Output the [X, Y] coordinate of the center of the cell containing the given text.  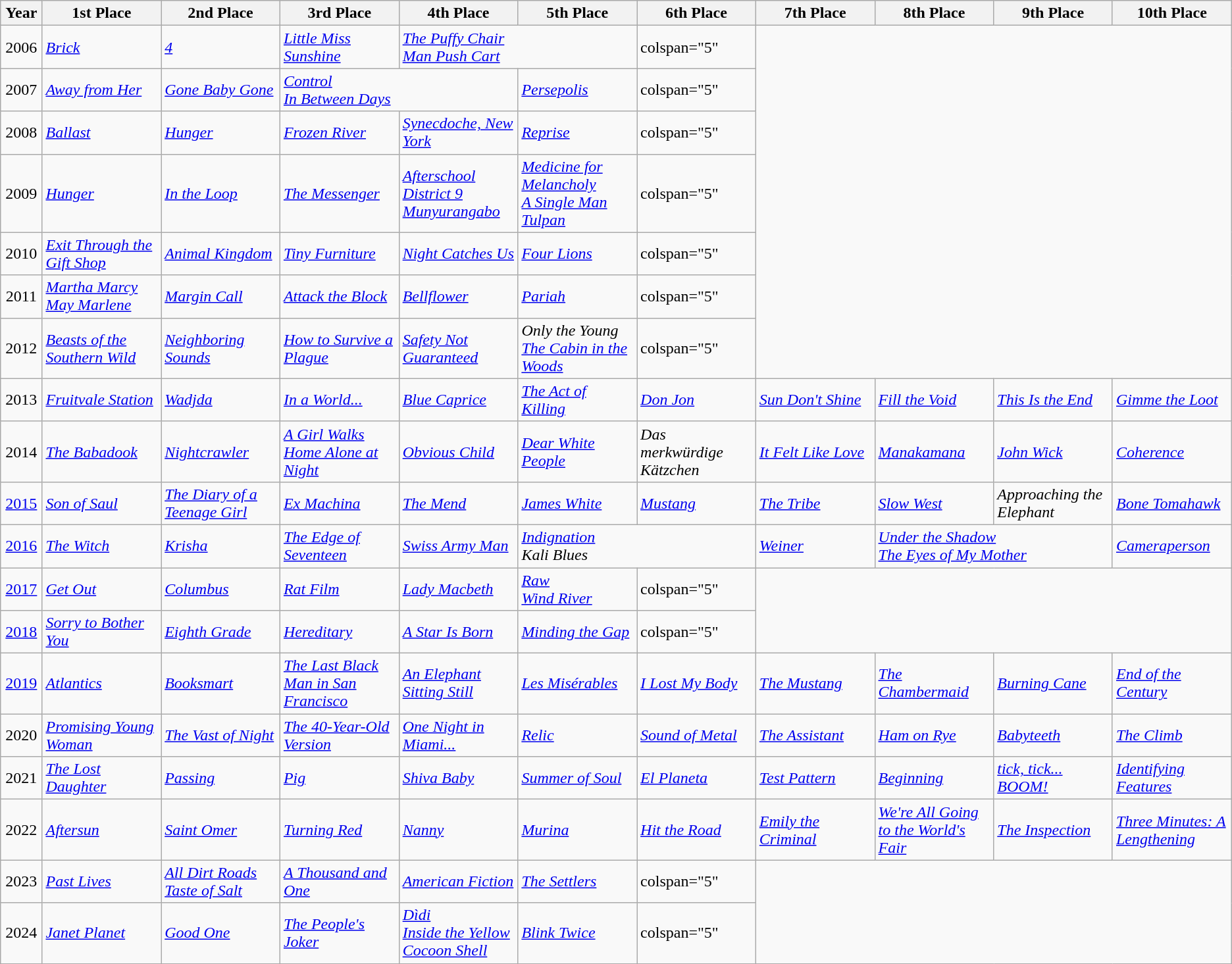
Obvious Child [458, 451]
Year [21, 13]
Burning Cane [1053, 684]
Lady Macbeth [458, 588]
2024 [21, 933]
How to Survive a Plague [340, 348]
Get Out [101, 588]
American Fiction [458, 882]
Beasts of the Southern Wild [101, 348]
Janet Planet [101, 933]
7th Place [815, 13]
2010 [21, 254]
2nd Place [221, 13]
5th Place [578, 13]
2008 [21, 133]
2006 [21, 47]
4 [221, 47]
The Babadook [101, 451]
The Edge of Seventeen [340, 546]
Attack the Block [340, 296]
Neighboring Sounds [221, 348]
10th Place [1171, 13]
Weiner [815, 546]
Atlantics [101, 684]
Summer of Soul [578, 778]
All Dirt Roads Taste of Salt [221, 882]
The Chambermaid [935, 684]
Night Catches Us [458, 254]
Turning Red [340, 830]
Away from Her [101, 89]
Sound of Metal [696, 736]
The Mustang [815, 684]
Dear White People [578, 451]
It Felt Like Love [815, 451]
2015 [21, 503]
The Diary of a Teenage Girl [221, 503]
Fill the Void [935, 400]
One Night in Miami... [458, 736]
Little Miss Sunshine [340, 47]
Coherence [1171, 451]
Manakamana [935, 451]
The Climb [1171, 736]
2014 [21, 451]
Babyteeth [1053, 736]
IndignationKali Blues [637, 546]
Medicine for MelancholyA Single ManTulpan [578, 193]
Ex Machina [340, 503]
2012 [21, 348]
Gimme the Loot [1171, 400]
2021 [21, 778]
2023 [21, 882]
Shiva Baby [458, 778]
Frozen River [340, 133]
Good One [221, 933]
A Star Is Born [458, 632]
1st Place [101, 13]
Reprise [578, 133]
Gone Baby Gone [221, 89]
Hereditary [340, 632]
Past Lives [101, 882]
tick, tick... BOOM! [1053, 778]
Emily the Criminal [815, 830]
The Settlers [578, 882]
In a World... [340, 400]
We're All Going to the World's Fair [935, 830]
The Lost Daughter [101, 778]
Son of Saul [101, 503]
Relic [578, 736]
The Act of Killing [578, 400]
The Witch [101, 546]
AfterschoolDistrict 9Munyurangabo [458, 193]
DìdiInside the Yellow Cocoon Shell [458, 933]
Booksmart [221, 684]
In the Loop [221, 193]
2022 [21, 830]
Krisha [221, 546]
I Lost My Body [696, 684]
Bone Tomahawk [1171, 503]
2020 [21, 736]
Blink Twice [578, 933]
Safety Not Guaranteed [458, 348]
2018 [21, 632]
Rat Film [340, 588]
2007 [21, 89]
Ballast [101, 133]
Eighth Grade [221, 632]
The Vast of Night [221, 736]
Les Misérables [578, 684]
Murina [578, 830]
The 40-Year-Old Version [340, 736]
2017 [21, 588]
This Is the End [1053, 400]
Beginning [935, 778]
Mustang [696, 503]
Blue Caprice [458, 400]
Nanny [458, 830]
Passing [221, 778]
El Planeta [696, 778]
Sun Don't Shine [815, 400]
Promising Young Woman [101, 736]
Sorry to Bother You [101, 632]
Bellflower [458, 296]
Slow West [935, 503]
The Puffy ChairMan Push Cart [517, 47]
Margin Call [221, 296]
Ham on Rye [935, 736]
The Inspection [1053, 830]
Nightcrawler [221, 451]
Synecdoche, New York [458, 133]
A Girl Walks Home Alone at Night [340, 451]
Only the YoungThe Cabin in the Woods [578, 348]
Pariah [578, 296]
John Wick [1053, 451]
Exit Through the Gift Shop [101, 254]
Minding the Gap [578, 632]
The Mend [458, 503]
Hit the Road [696, 830]
Under the ShadowThe Eyes of My Mother [994, 546]
Identifying Features [1171, 778]
An Elephant Sitting Still [458, 684]
End of the Century [1171, 684]
3rd Place [340, 13]
Approaching the Elephant [1053, 503]
4th Place [458, 13]
Tiny Furniture [340, 254]
The Messenger [340, 193]
Saint Omer [221, 830]
2013 [21, 400]
Martha Marcy May Marlene [101, 296]
2016 [21, 546]
Persepolis [578, 89]
James White [578, 503]
The Assistant [815, 736]
Fruitvale Station [101, 400]
Pig [340, 778]
Four Lions [578, 254]
Swiss Army Man [458, 546]
The Last Black Man in San Francisco [340, 684]
Aftersun [101, 830]
Columbus [221, 588]
A Thousand and One [340, 882]
The Tribe [815, 503]
RawWind River [578, 588]
Don Jon [696, 400]
Test Pattern [815, 778]
The People's Joker [340, 933]
9th Place [1053, 13]
2011 [21, 296]
2009 [21, 193]
2019 [21, 684]
Brick [101, 47]
Wadjda [221, 400]
Three Minutes: A Lengthening [1171, 830]
Cameraperson [1171, 546]
8th Place [935, 13]
Das merkwürdige Kätzchen [696, 451]
Animal Kingdom [221, 254]
ControlIn Between Days [399, 89]
6th Place [696, 13]
